Locate the cell with the specified text and output its (x, y) center coordinate. 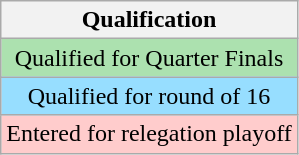
Qualification (150, 20)
Entered for relegation playoff (150, 134)
Qualified for Quarter Finals (150, 58)
Qualified for round of 16 (150, 96)
